Scan for the cell matching the given text and deliver its (X, Y) coordinate at center. 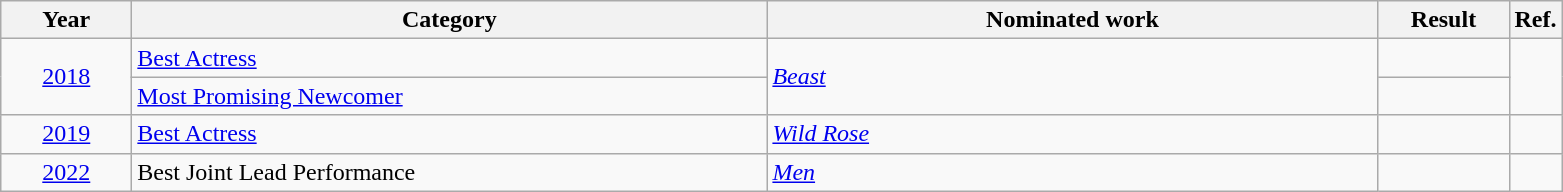
2019 (66, 134)
Most Promising Newcomer (450, 96)
Category (450, 20)
Result (1444, 20)
2018 (66, 77)
Men (1072, 172)
Ref. (1536, 20)
Nominated work (1072, 20)
2022 (66, 172)
Wild Rose (1072, 134)
Best Joint Lead Performance (450, 172)
Year (66, 20)
Beast (1072, 77)
